Return (X, Y) of the center of cell containing provided text 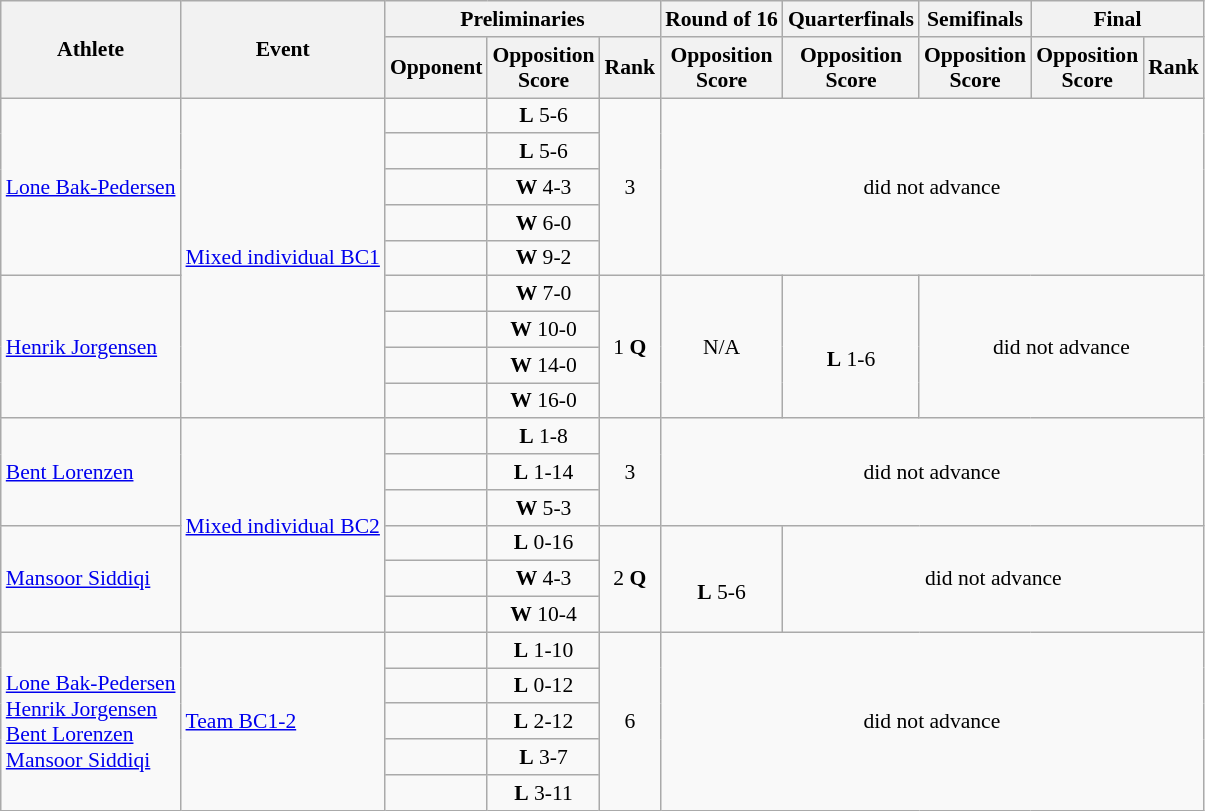
W 9-2 (543, 258)
Lone Bak-Pedersen (91, 187)
Bent Lorenzen (91, 472)
N/A (722, 347)
L 0-16 (543, 543)
Lone Bak-Pedersen Henrik Jorgensen Bent Lorenzen Mansoor Siddiqi (91, 721)
Final (1118, 19)
Round of 16 (722, 19)
Athlete (91, 50)
L 0-12 (543, 686)
2 Q (630, 578)
L 1-10 (543, 650)
Team BC1-2 (283, 721)
W 10-4 (543, 615)
L 3-7 (543, 757)
Mansoor Siddiqi (91, 578)
Event (283, 50)
Quarterfinals (851, 19)
L 1-14 (543, 472)
Semifinals (975, 19)
Preliminaries (522, 19)
Henrik Jorgensen (91, 347)
L 1-8 (543, 437)
L 2-12 (543, 722)
W 14-0 (543, 365)
W 16-0 (543, 401)
W 5-3 (543, 508)
Mixed individual BC1 (283, 258)
Opponent (436, 68)
W 10-0 (543, 330)
1 Q (630, 347)
L 3-11 (543, 793)
Mixed individual BC2 (283, 526)
6 (630, 721)
W 6-0 (543, 223)
W 7-0 (543, 294)
L 1-6 (851, 347)
